Determine the [x, y] coordinate at the center of the cell enclosing the given text.  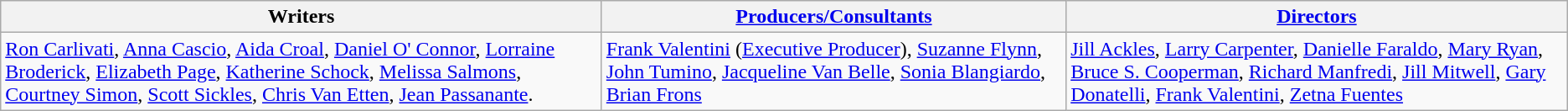
Frank Valentini (Executive Producer), Suzanne Flynn, John Tumino, Jacqueline Van Belle, Sonia Blangiardo, Brian Frons [833, 71]
Producers/Consultants [833, 17]
Directors [1317, 17]
Writers [302, 17]
